Scan for the cell matching the given text and deliver its [X, Y] coordinate at center. 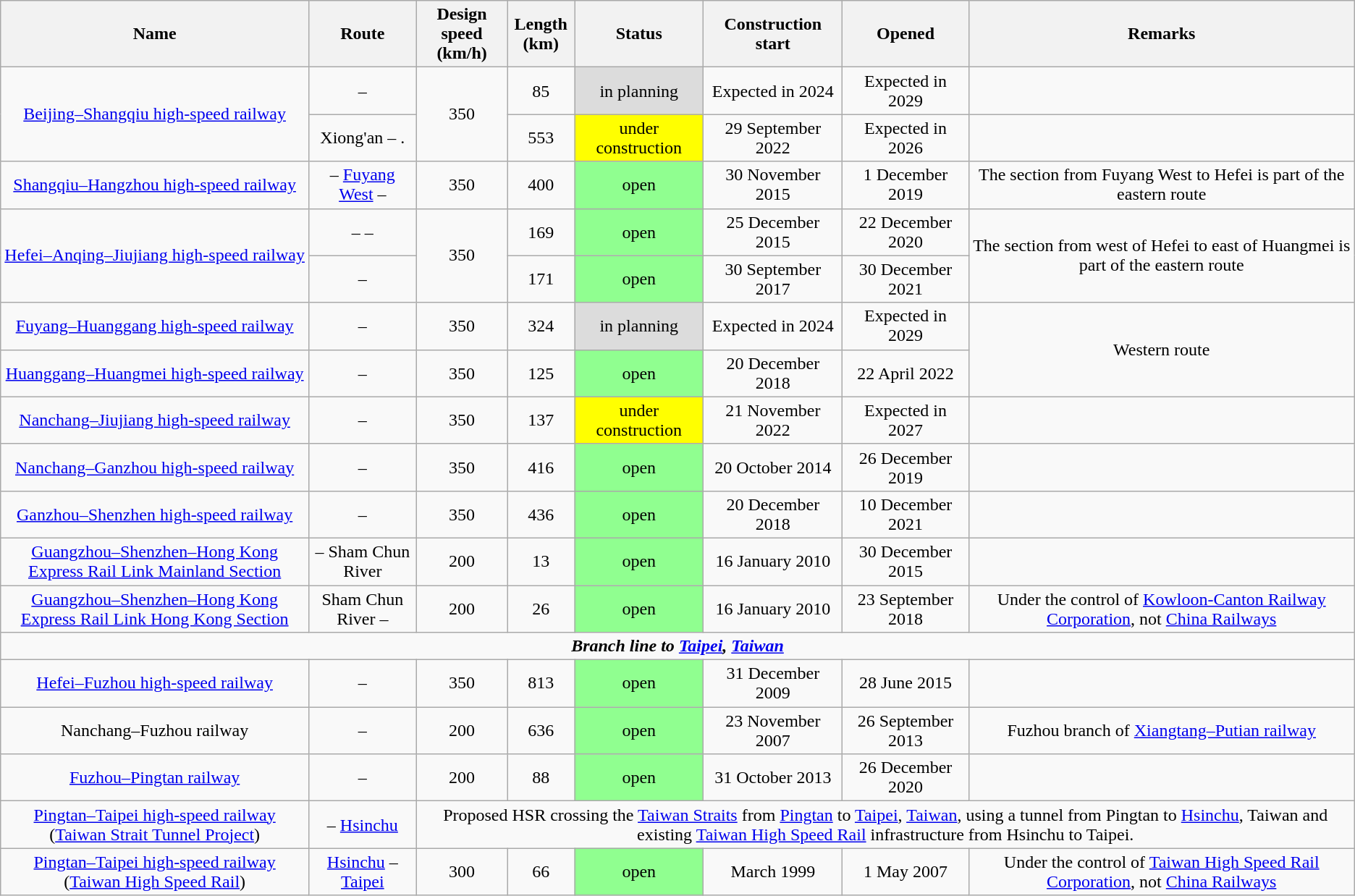
Pingtan–Taipei high-speed railway (Taiwan High Speed Rail) [155, 871]
125 [541, 373]
25 December 2015 [773, 232]
Opened [906, 34]
10 December 2021 [906, 514]
31 October 2013 [773, 777]
88 [541, 777]
22 April 2022 [906, 373]
13 [541, 562]
Huanggang–Huangmei high-speed railway [155, 373]
Under the control of Kowloon-Canton Railway Corporation, not China Railways [1161, 608]
324 [541, 326]
21 November 2022 [773, 420]
171 [541, 279]
66 [541, 871]
1 December 2019 [906, 185]
636 [541, 731]
23 November 2007 [773, 731]
Hefei–Fuzhou high-speed railway [155, 683]
31 December 2009 [773, 683]
Shangqiu–Hangzhou high-speed railway [155, 185]
28 June 2015 [906, 683]
Fuzhou–Pingtan railway [155, 777]
30 December 2015 [906, 562]
30 September 2017 [773, 279]
– – [363, 232]
– Hsinchu [363, 825]
Route [363, 34]
1 May 2007 [906, 871]
Guangzhou–Shenzhen–Hong Kong Express Rail Link Mainland Section [155, 562]
Under the control of Taiwan High Speed Rail Corporation, not China Railways [1161, 871]
300 [462, 871]
Construction start [773, 34]
813 [541, 683]
Remarks [1161, 34]
26 December 2019 [906, 468]
Sham Chun River – [363, 608]
Pingtan–Taipei high-speed railway (Taiwan Strait Tunnel Project) [155, 825]
22 December 2020 [906, 232]
Branch line to Taipei, Taiwan [677, 646]
29 September 2022 [773, 138]
20 October 2014 [773, 468]
Hsinchu – Taipei [363, 871]
400 [541, 185]
23 September 2018 [906, 608]
Western route [1161, 350]
Nanchang–Fuzhou railway [155, 731]
Status [639, 34]
26 September 2013 [906, 731]
The section from Fuyang West to Hefei is part of the eastern route [1161, 185]
26 December 2020 [906, 777]
Expected in 2026 [906, 138]
436 [541, 514]
Expected in 2027 [906, 420]
March 1999 [773, 871]
30 December 2021 [906, 279]
Name [155, 34]
Guangzhou–Shenzhen–Hong Kong Express Rail Link Hong Kong Section [155, 608]
Ganzhou–Shenzhen high-speed railway [155, 514]
137 [541, 420]
169 [541, 232]
Length(km) [541, 34]
Fuyang–Huanggang high-speed railway [155, 326]
Design speed(km/h) [462, 34]
553 [541, 138]
Fuzhou branch of Xiangtang–Putian railway [1161, 731]
– Sham Chun River [363, 562]
26 [541, 608]
30 November 2015 [773, 185]
– Fuyang West – [363, 185]
Nanchang–Jiujiang high-speed railway [155, 420]
Beijing–Shangqiu high-speed railway [155, 114]
416 [541, 468]
85 [541, 91]
Xiong'an – . [363, 138]
Hefei–Anqing–Jiujiang high-speed railway [155, 255]
The section from west of Hefei to east of Huangmei is part of the eastern route [1161, 255]
Nanchang–Ganzhou high-speed railway [155, 468]
